Provide the [X, Y] coordinate of the cell's center where the given text is located.  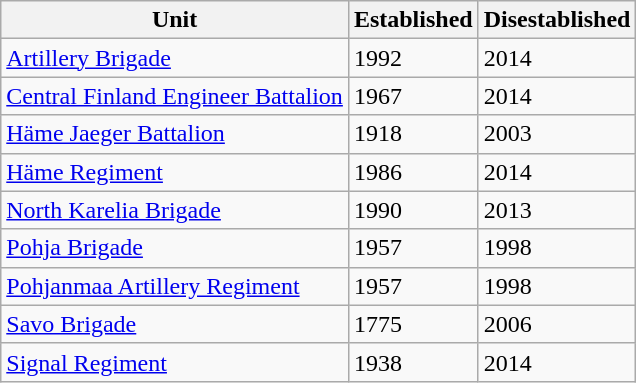
2013 [557, 210]
Savo Brigade [175, 324]
Häme Regiment [175, 172]
1967 [413, 96]
Häme Jaeger Battalion [175, 134]
1938 [413, 362]
1986 [413, 172]
Unit [175, 20]
North Karelia Brigade [175, 210]
Established [413, 20]
1918 [413, 134]
Central Finland Engineer Battalion [175, 96]
1992 [413, 58]
Disestablished [557, 20]
2006 [557, 324]
Pohjanmaa Artillery Regiment [175, 286]
Pohja Brigade [175, 248]
Artillery Brigade [175, 58]
1775 [413, 324]
Signal Regiment [175, 362]
1990 [413, 210]
2003 [557, 134]
